Provide the [x, y] coordinate of the cell's center where the given text is located.  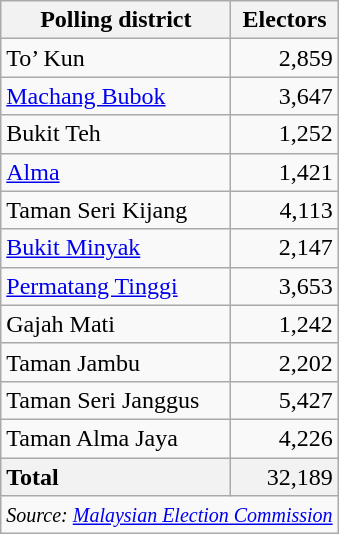
1,421 [284, 172]
3,653 [284, 286]
4,113 [284, 210]
32,189 [284, 477]
Taman Seri Kijang [116, 210]
Alma [116, 172]
2,202 [284, 362]
2,859 [284, 58]
1,252 [284, 134]
Gajah Mati [116, 324]
Bukit Teh [116, 134]
Machang Bubok [116, 96]
To’ Kun [116, 58]
Taman Jambu [116, 362]
Bukit Minyak [116, 248]
Taman Alma Jaya [116, 438]
1,242 [284, 324]
Electors [284, 20]
2,147 [284, 248]
Permatang Tinggi [116, 286]
5,427 [284, 400]
Taman Seri Janggus [116, 400]
3,647 [284, 96]
Source: Malaysian Election Commission [170, 515]
4,226 [284, 438]
Total [116, 477]
Polling district [116, 20]
